Search for the cell housing the specified text and yield its [X, Y] center coordinate. 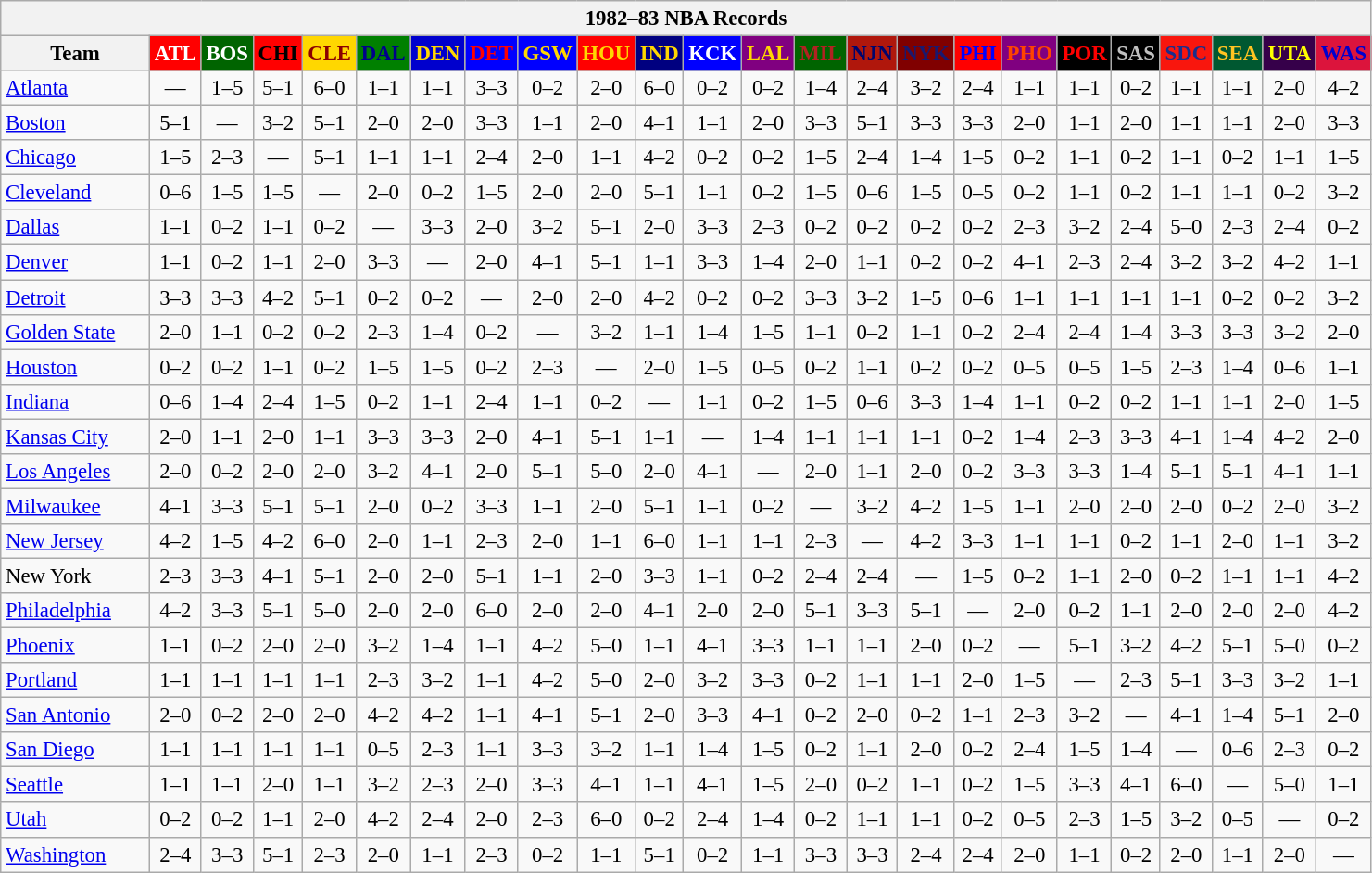
DAL [384, 54]
HOU [606, 54]
Kansas City [76, 436]
SEA [1238, 54]
Milwaukee [76, 506]
Detroit [76, 297]
SDC [1186, 54]
PHI [978, 54]
CHI [278, 54]
Denver [76, 262]
PHO [1029, 54]
POR [1084, 54]
Boston [76, 123]
San Diego [76, 750]
DEN [437, 54]
Team [76, 54]
ATL [175, 54]
Los Angeles [76, 472]
Washington [76, 854]
BOS [227, 54]
Portland [76, 680]
Philadelphia [76, 611]
New York [76, 576]
IND [660, 54]
1982–83 NBA Records [686, 19]
CLE [330, 54]
Houston [76, 367]
Utah [76, 820]
Phoenix [76, 646]
NJN [873, 54]
DET [491, 54]
Atlanta [76, 88]
SAS [1136, 54]
New Jersey [76, 541]
Indiana [76, 401]
UTA [1290, 54]
NYK [926, 54]
GSW [548, 54]
Dallas [76, 227]
Seattle [76, 785]
Cleveland [76, 193]
LAL [767, 54]
KCK [713, 54]
Chicago [76, 158]
San Antonio [76, 715]
WAS [1343, 54]
Golden State [76, 332]
MIL [821, 54]
